Find where the given text appears and provide that cell's center as (X, Y) coordinate. 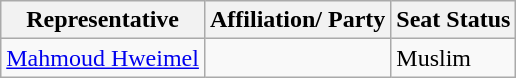
Affiliation/ Party (297, 20)
Muslim (454, 58)
Representative (103, 20)
Mahmoud Hweimel (103, 58)
Seat Status (454, 20)
